Return the (X, Y) coordinate for the center point of the cell that contains the specified text.  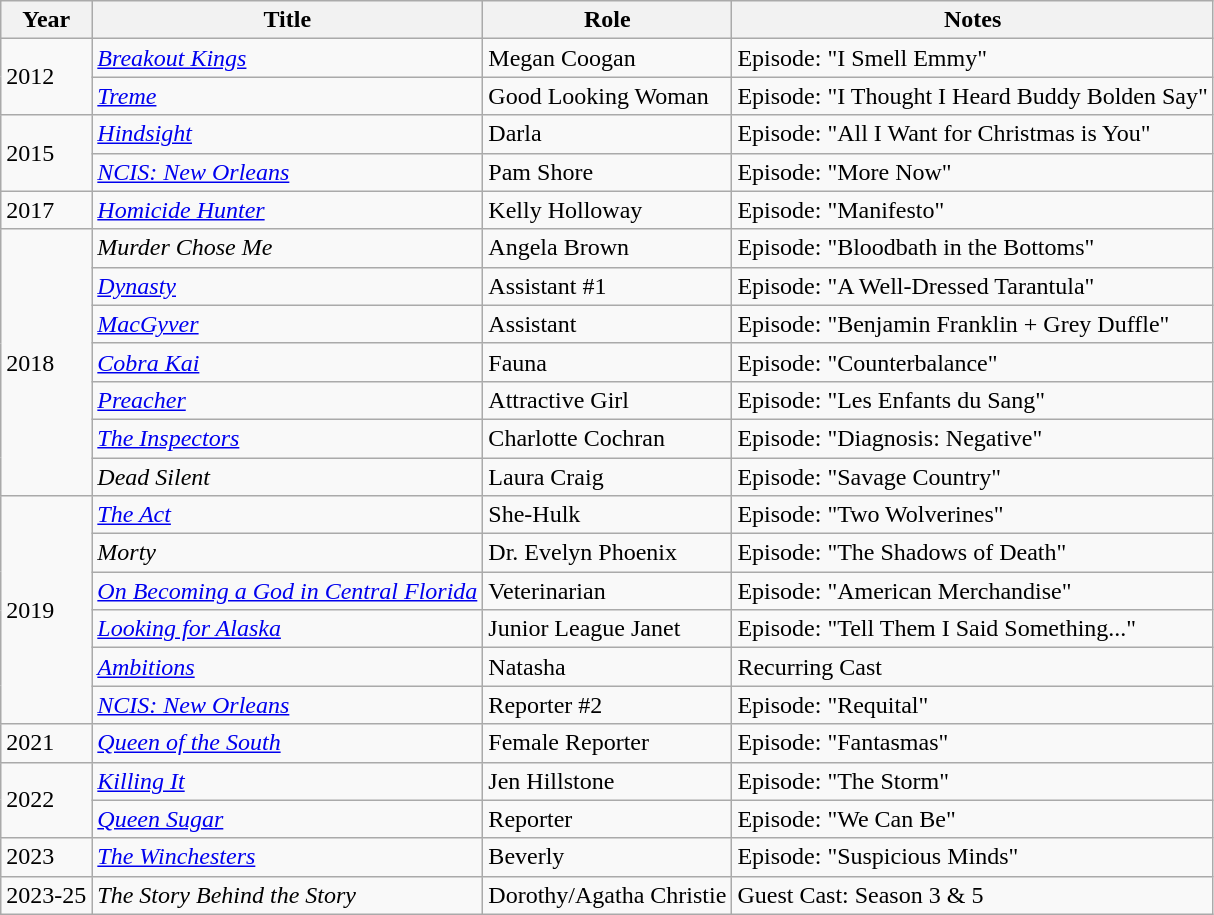
2019 (46, 610)
Homicide Hunter (288, 210)
Morty (288, 553)
Episode: "Two Wolverines" (973, 515)
Episode: "All I Want for Christmas is You" (973, 134)
Episode: "Suspicious Minds" (973, 857)
Role (608, 20)
Recurring Cast (973, 667)
Dynasty (288, 286)
Murder Chose Me (288, 248)
Megan Coogan (608, 58)
Episode: "More Now" (973, 172)
Assistant (608, 324)
Darla (608, 134)
Attractive Girl (608, 400)
She-Hulk (608, 515)
Episode: "We Can Be" (973, 819)
The Act (288, 515)
Breakout Kings (288, 58)
Dorothy/Agatha Christie (608, 895)
2023-25 (46, 895)
Year (46, 20)
Looking for Alaska (288, 629)
2022 (46, 800)
Episode: "Savage Country" (973, 477)
2018 (46, 362)
On Becoming a God in Central Florida (288, 591)
Ambitions (288, 667)
Treme (288, 96)
Jen Hillstone (608, 781)
Assistant #1 (608, 286)
Queen of the South (288, 743)
Episode: "Requital" (973, 705)
Cobra Kai (288, 362)
Dead Silent (288, 477)
Reporter (608, 819)
Natasha (608, 667)
Killing It (288, 781)
MacGyver (288, 324)
Angela Brown (608, 248)
Episode: "I Smell Emmy" (973, 58)
Episode: "Fantasmas" (973, 743)
The Inspectors (288, 438)
2023 (46, 857)
2012 (46, 77)
Veterinarian (608, 591)
2021 (46, 743)
Episode: "Bloodbath in the Bottoms" (973, 248)
Episode: "American Merchandise" (973, 591)
Notes (973, 20)
2015 (46, 153)
Episode: "I Thought I Heard Buddy Bolden Say" (973, 96)
Female Reporter (608, 743)
Laura Craig (608, 477)
Kelly Holloway (608, 210)
Episode: "Tell Them I Said Something..." (973, 629)
Junior League Janet (608, 629)
Episode: "Counterbalance" (973, 362)
Dr. Evelyn Phoenix (608, 553)
Pam Shore (608, 172)
Fauna (608, 362)
Good Looking Woman (608, 96)
Queen Sugar (288, 819)
Preacher (288, 400)
Episode: "Benjamin Franklin + Grey Duffle" (973, 324)
Hindsight (288, 134)
Title (288, 20)
Episode: "Diagnosis: Negative" (973, 438)
Guest Cast: Season 3 & 5 (973, 895)
Beverly (608, 857)
Reporter #2 (608, 705)
Episode: "The Storm" (973, 781)
The Winchesters (288, 857)
Episode: "Les Enfants du Sang" (973, 400)
Episode: "A Well-Dressed Tarantula" (973, 286)
Charlotte Cochran (608, 438)
Episode: "The Shadows of Death" (973, 553)
Episode: "Manifesto" (973, 210)
The Story Behind the Story (288, 895)
2017 (46, 210)
